Locate the cell with the specified text and output its (x, y) center coordinate. 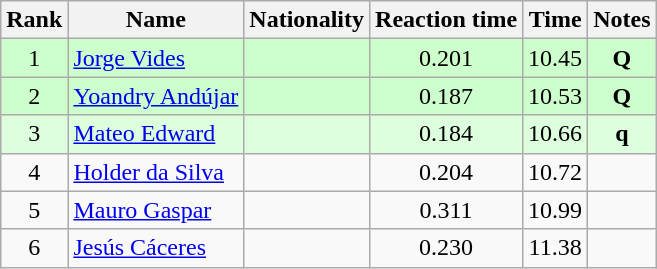
0.184 (446, 134)
Yoandry Andújar (156, 96)
0.204 (446, 172)
Holder da Silva (156, 172)
0.230 (446, 248)
6 (34, 248)
Rank (34, 20)
Time (556, 20)
Jorge Vides (156, 58)
10.72 (556, 172)
10.45 (556, 58)
Name (156, 20)
Reaction time (446, 20)
Jesús Cáceres (156, 248)
1 (34, 58)
0.311 (446, 210)
0.187 (446, 96)
10.66 (556, 134)
q (622, 134)
10.53 (556, 96)
Nationality (307, 20)
Mauro Gaspar (156, 210)
Mateo Edward (156, 134)
10.99 (556, 210)
2 (34, 96)
11.38 (556, 248)
4 (34, 172)
3 (34, 134)
5 (34, 210)
0.201 (446, 58)
Notes (622, 20)
